Provide the [x, y] coordinate of the cell's center where the given text is located.  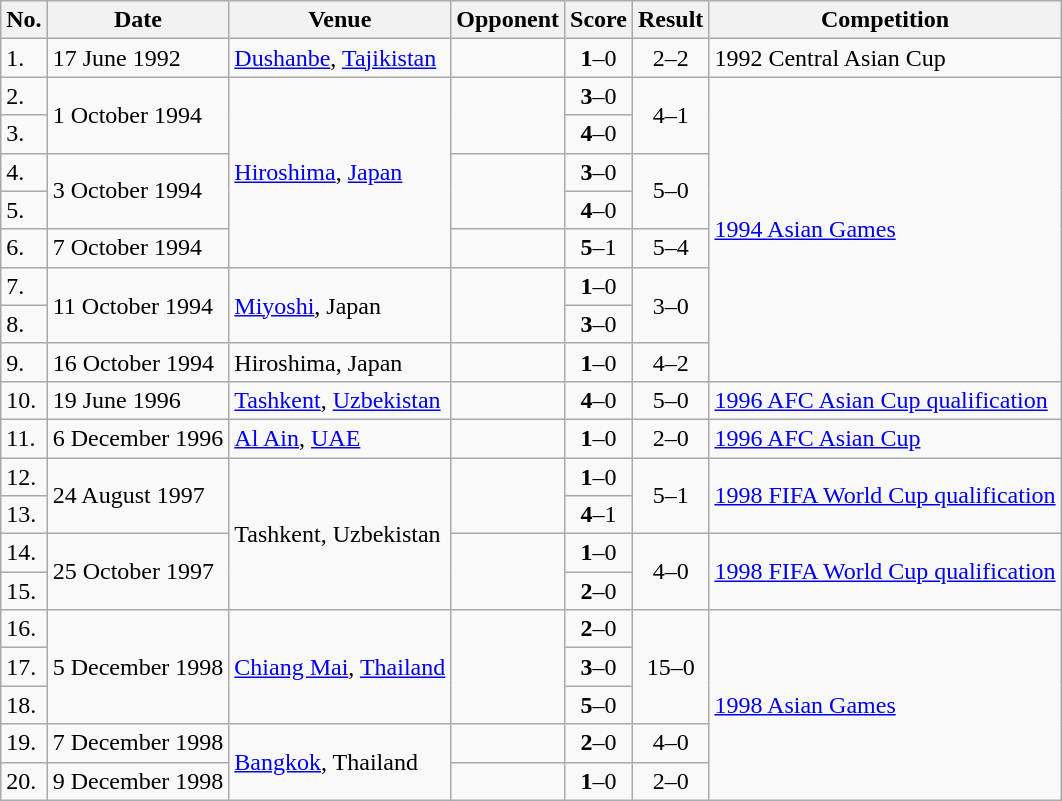
8. [24, 324]
1996 AFC Asian Cup qualification [885, 400]
18. [24, 705]
12. [24, 477]
1 October 1994 [138, 115]
6 December 1996 [138, 438]
5–4 [670, 248]
15. [24, 591]
16. [24, 629]
24 August 1997 [138, 496]
1992 Central Asian Cup [885, 58]
19 June 1996 [138, 400]
1. [24, 58]
Al Ain, UAE [340, 438]
1994 Asian Games [885, 229]
17. [24, 667]
9. [24, 362]
17 June 1992 [138, 58]
20. [24, 781]
4. [24, 172]
4–2 [670, 362]
5 December 1998 [138, 667]
15–0 [670, 667]
3 October 1994 [138, 191]
9 December 1998 [138, 781]
7 October 1994 [138, 248]
1996 AFC Asian Cup [885, 438]
Opponent [508, 20]
Dushanbe, Tajikistan [340, 58]
3. [24, 134]
Date [138, 20]
7. [24, 286]
13. [24, 515]
6. [24, 248]
Score [599, 20]
11 October 1994 [138, 305]
1998 Asian Games [885, 705]
14. [24, 553]
No. [24, 20]
2. [24, 96]
25 October 1997 [138, 572]
2–2 [670, 58]
19. [24, 743]
Chiang Mai, Thailand [340, 667]
11. [24, 438]
7 December 1998 [138, 743]
Miyoshi, Japan [340, 305]
10. [24, 400]
Competition [885, 20]
Venue [340, 20]
Bangkok, Thailand [340, 762]
Result [670, 20]
16 October 1994 [138, 362]
5. [24, 210]
